Return the (x, y) coordinate for the center point of the cell that contains the specified text.  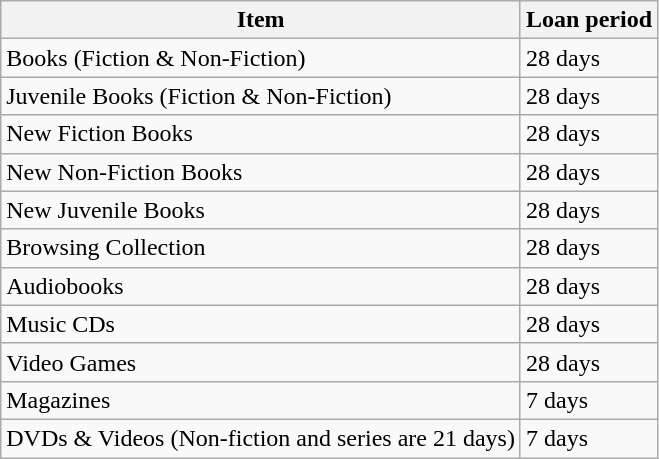
Loan period (588, 20)
Juvenile Books (Fiction & Non-Fiction) (261, 96)
Audiobooks (261, 286)
Video Games (261, 362)
New Fiction Books (261, 134)
DVDs & Videos (Non-fiction and series are 21 days) (261, 438)
Item (261, 20)
Browsing Collection (261, 248)
Magazines (261, 400)
New Non-Fiction Books (261, 172)
Music CDs (261, 324)
Books (Fiction & Non-Fiction) (261, 58)
New Juvenile Books (261, 210)
